Scan for the cell matching the given text and deliver its [x, y] coordinate at center. 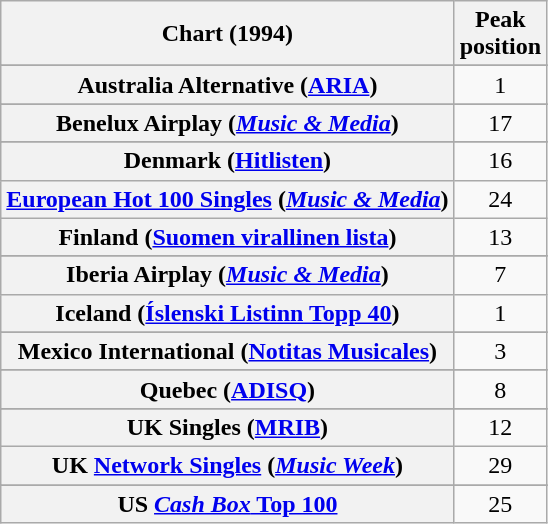
29 [500, 465]
US Cash Box Top 100 [228, 503]
3 [500, 351]
Australia Alternative (ARIA) [228, 85]
8 [500, 389]
European Hot 100 Singles (Music & Media) [228, 199]
Finland (Suomen virallinen lista) [228, 237]
Peakposition [500, 34]
Mexico International (Notitas Musicales) [228, 351]
Quebec (ADISQ) [228, 389]
Chart (1994) [228, 34]
Benelux Airplay (Music & Media) [228, 123]
UK Singles (MRIB) [228, 427]
7 [500, 275]
12 [500, 427]
17 [500, 123]
13 [500, 237]
UK Network Singles (Music Week) [228, 465]
16 [500, 161]
24 [500, 199]
Iceland (Íslenski Listinn Topp 40) [228, 313]
Denmark (Hitlisten) [228, 161]
25 [500, 503]
Iberia Airplay (Music & Media) [228, 275]
